Provide the (X, Y) coordinate of the cell's center where the given text is located.  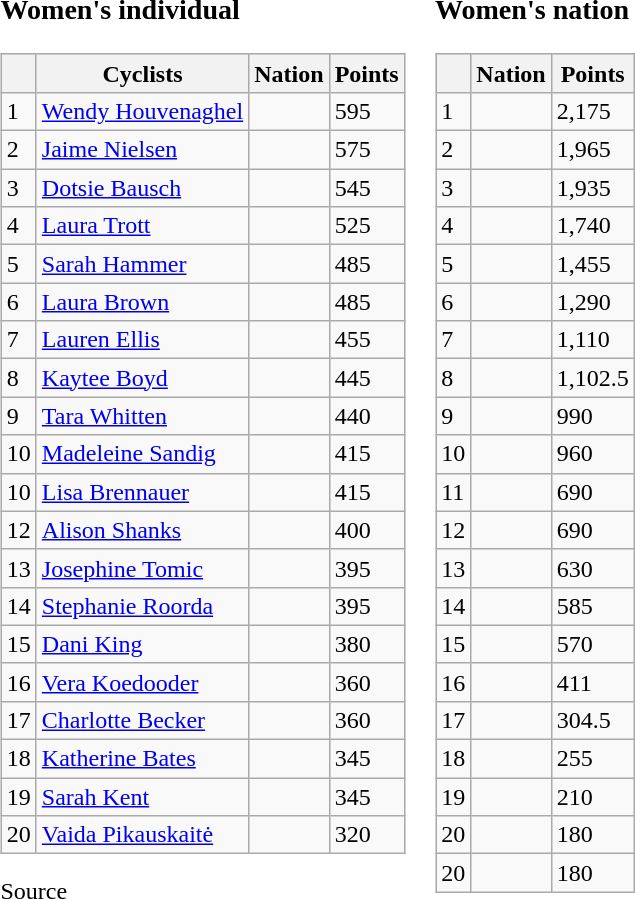
255 (592, 759)
585 (592, 606)
1,935 (592, 188)
595 (366, 111)
575 (366, 150)
Stephanie Roorda (142, 606)
525 (366, 226)
1,110 (592, 340)
Dani King (142, 644)
Laura Trott (142, 226)
570 (592, 644)
Tara Whitten (142, 416)
Lauren Ellis (142, 340)
Cyclists (142, 73)
990 (592, 416)
1,740 (592, 226)
Dotsie Bausch (142, 188)
Katherine Bates (142, 759)
1,965 (592, 150)
Sarah Hammer (142, 264)
1,455 (592, 264)
630 (592, 568)
Jaime Nielsen (142, 150)
304.5 (592, 720)
1,102.5 (592, 378)
Madeleine Sandig (142, 454)
1,290 (592, 302)
Josephine Tomic (142, 568)
2,175 (592, 111)
Vaida Pikauskaitė (142, 835)
Kaytee Boyd (142, 378)
320 (366, 835)
960 (592, 454)
11 (454, 492)
411 (592, 682)
Laura Brown (142, 302)
Alison Shanks (142, 530)
455 (366, 340)
210 (592, 797)
Lisa Brennauer (142, 492)
400 (366, 530)
Wendy Houvenaghel (142, 111)
380 (366, 644)
545 (366, 188)
445 (366, 378)
Sarah Kent (142, 797)
Charlotte Becker (142, 720)
Vera Koedooder (142, 682)
440 (366, 416)
